Return the (X, Y) coordinate for the center point of the cell that contains the specified text.  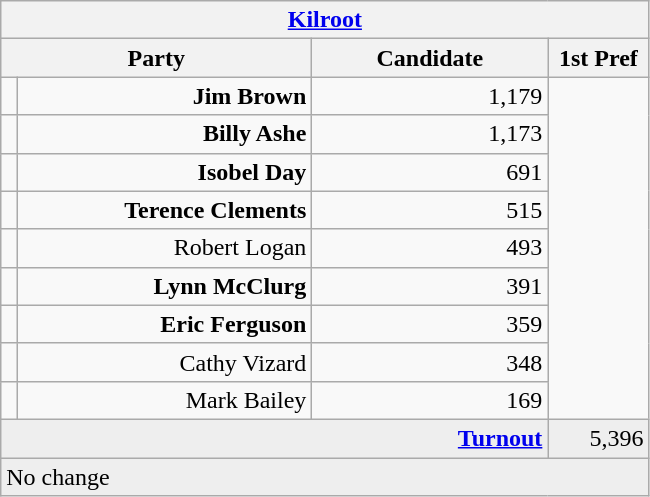
1,179 (430, 96)
Jim Brown (165, 96)
691 (430, 172)
Robert Logan (165, 248)
Mark Bailey (165, 400)
Turnout (274, 438)
391 (430, 286)
Eric Ferguson (165, 324)
5,396 (598, 438)
Cathy Vizard (165, 362)
1st Pref (598, 58)
Candidate (430, 58)
Party (156, 58)
515 (430, 210)
No change (325, 477)
169 (430, 400)
1,173 (430, 134)
Terence Clements (165, 210)
Isobel Day (165, 172)
Lynn McClurg (165, 286)
Billy Ashe (165, 134)
359 (430, 324)
493 (430, 248)
Kilroot (325, 20)
348 (430, 362)
